Determine the (x, y) coordinate at the center of the cell enclosing the given text.  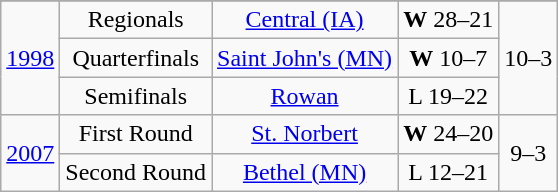
1998 (30, 58)
Central (IA) (305, 20)
L 12–21 (448, 172)
Second Round (136, 172)
Saint John's (MN) (305, 58)
Regionals (136, 20)
W 28–21 (448, 20)
Bethel (MN) (305, 172)
Rowan (305, 96)
Quarterfinals (136, 58)
W 10–7 (448, 58)
First Round (136, 134)
10–3 (528, 58)
L 19–22 (448, 96)
9–3 (528, 153)
W 24–20 (448, 134)
Semifinals (136, 96)
2007 (30, 153)
St. Norbert (305, 134)
